Output the (x, y) coordinate of the center of the cell containing the given text.  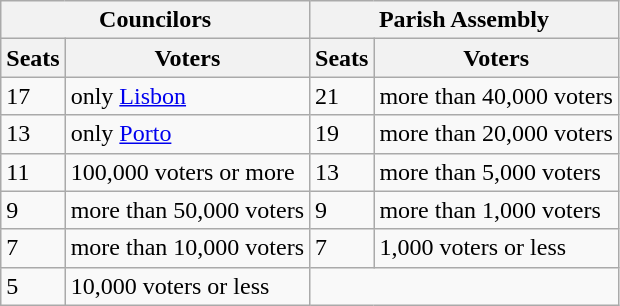
17 (33, 96)
more than 50,000 voters (187, 210)
1,000 voters or less (496, 248)
only Lisbon (187, 96)
100,000 voters or more (187, 172)
10,000 voters or less (187, 286)
5 (33, 286)
more than 10,000 voters (187, 248)
11 (33, 172)
only Porto (187, 134)
more than 20,000 voters (496, 134)
19 (342, 134)
Parish Assembly (464, 20)
more than 1,000 voters (496, 210)
Councilors (156, 20)
21 (342, 96)
more than 5,000 voters (496, 172)
more than 40,000 voters (496, 96)
